Capture the cell that displays the provided text and extract its [x, y] central coordinate. 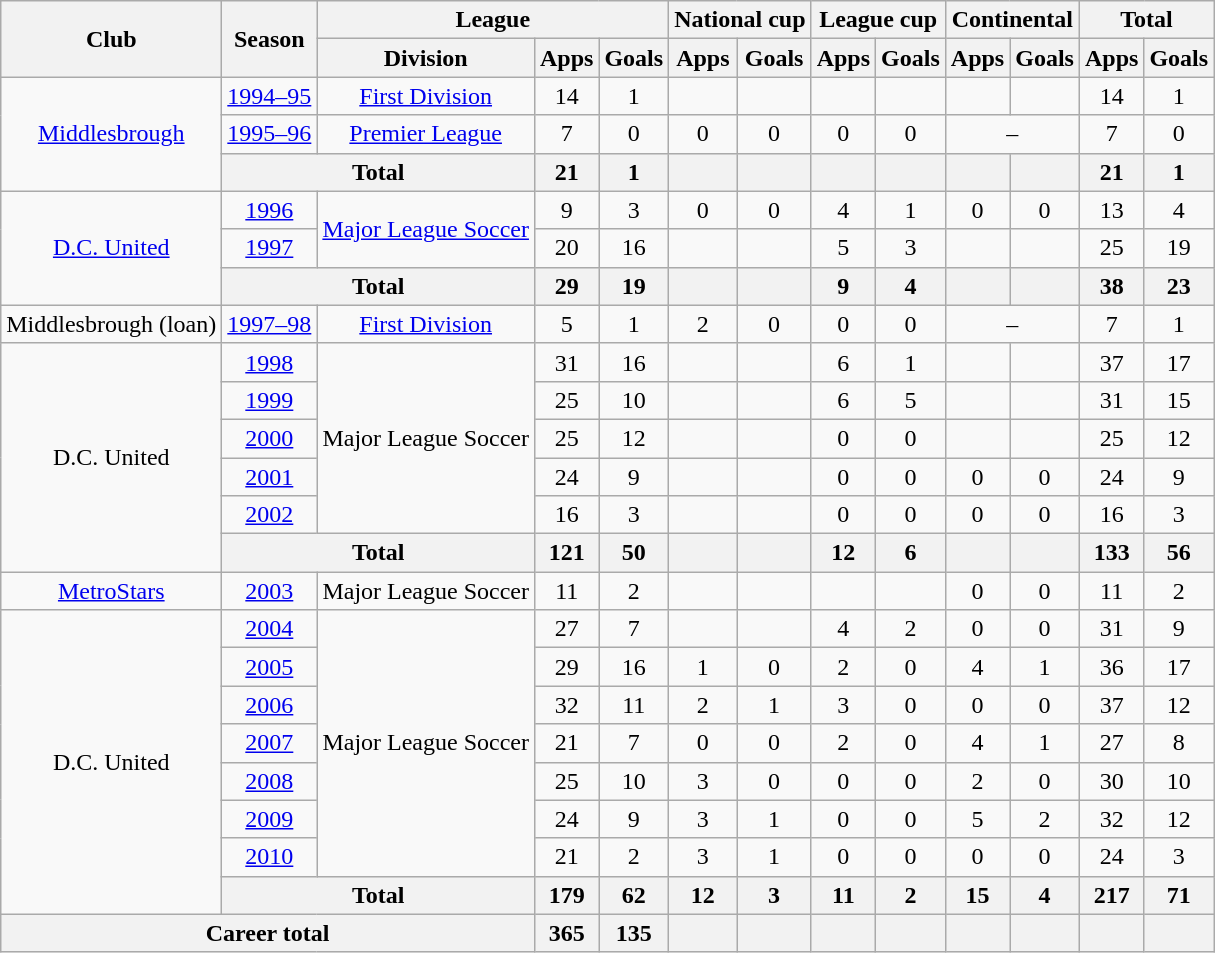
1996 [270, 210]
League [493, 20]
50 [634, 553]
League cup [878, 20]
2001 [270, 477]
8 [1179, 743]
1997 [270, 248]
2002 [270, 515]
2008 [270, 781]
1995–96 [270, 134]
62 [634, 895]
Season [270, 39]
Club [112, 39]
2004 [270, 629]
20 [566, 248]
56 [1179, 553]
MetroStars [112, 591]
1998 [270, 362]
13 [1111, 210]
135 [634, 933]
23 [1179, 286]
1994–95 [270, 96]
217 [1111, 895]
Middlesbrough [112, 134]
Division [426, 58]
133 [1111, 553]
Career total [268, 933]
2009 [270, 819]
179 [566, 895]
1999 [270, 400]
Middlesbrough (loan) [112, 324]
National cup [740, 20]
2006 [270, 705]
36 [1111, 667]
2000 [270, 438]
2005 [270, 667]
121 [566, 553]
71 [1179, 895]
365 [566, 933]
1997–98 [270, 324]
Continental [1012, 20]
Premier League [426, 134]
2007 [270, 743]
2010 [270, 857]
30 [1111, 781]
38 [1111, 286]
2003 [270, 591]
